Return the (X, Y) coordinate for the center point of the cell that contains the specified text.  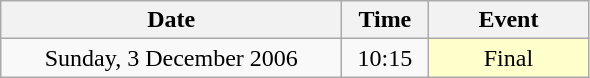
Final (508, 58)
Date (172, 20)
Time (385, 20)
Event (508, 20)
Sunday, 3 December 2006 (172, 58)
10:15 (385, 58)
